Find where the given text appears and provide that cell's center as [X, Y] coordinate. 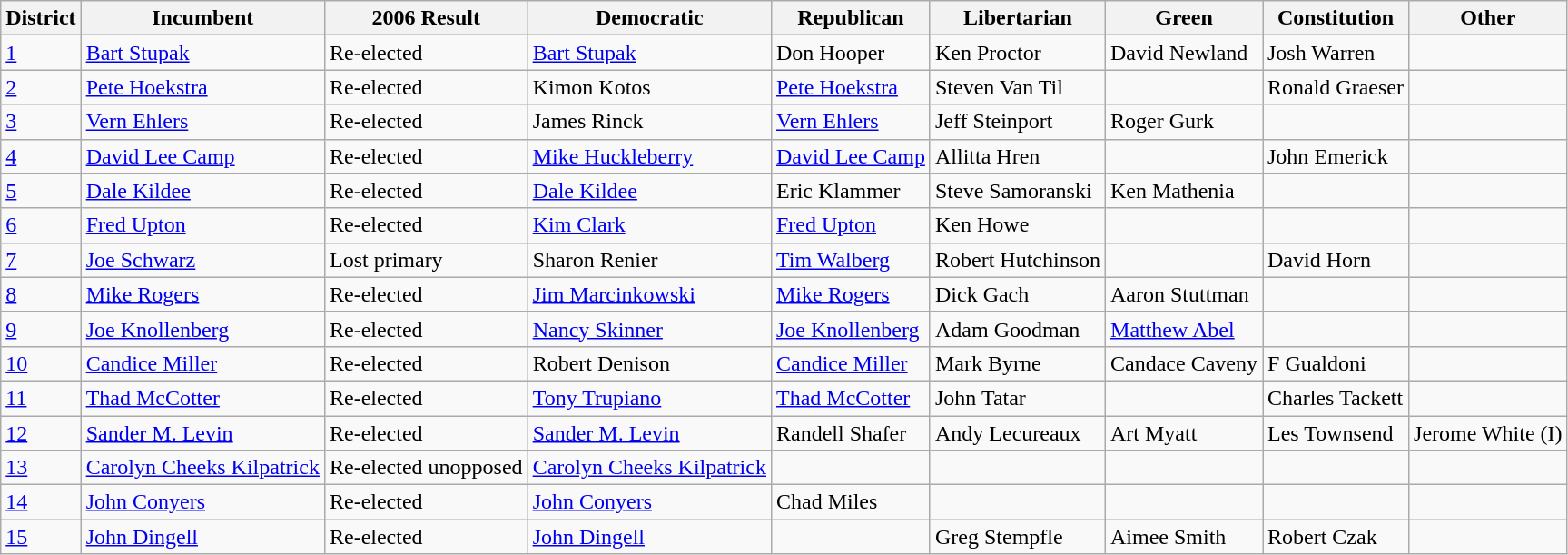
Mark Byrne [1017, 363]
Robert Denison [649, 363]
Joe Schwarz [202, 260]
Don Hooper [850, 53]
Steve Samoranski [1017, 191]
David Newland [1184, 53]
12 [41, 433]
Jerome White (I) [1489, 433]
Eric Klammer [850, 191]
6 [41, 225]
District [41, 18]
Randell Shafer [850, 433]
Matthew Abel [1184, 329]
Green [1184, 18]
Lost primary [426, 260]
Roger Gurk [1184, 122]
Ken Howe [1017, 225]
Robert Hutchinson [1017, 260]
David Horn [1335, 260]
3 [41, 122]
John Emerick [1335, 156]
Greg Stempfle [1017, 537]
Josh Warren [1335, 53]
Aimee Smith [1184, 537]
9 [41, 329]
Other [1489, 18]
F Gualdoni [1335, 363]
Steven Van Til [1017, 87]
Nancy Skinner [649, 329]
Adam Goodman [1017, 329]
Tim Walberg [850, 260]
5 [41, 191]
Sharon Renier [649, 260]
James Rinck [649, 122]
Charles Tackett [1335, 398]
4 [41, 156]
14 [41, 502]
Les Townsend [1335, 433]
Constitution [1335, 18]
Robert Czak [1335, 537]
10 [41, 363]
11 [41, 398]
Republican [850, 18]
Tony Trupiano [649, 398]
13 [41, 468]
Candace Caveny [1184, 363]
Re-elected unopposed [426, 468]
15 [41, 537]
Jim Marcinkowski [649, 294]
Democratic [649, 18]
Dick Gach [1017, 294]
Libertarian [1017, 18]
Kimon Kotos [649, 87]
Ken Mathenia [1184, 191]
Art Myatt [1184, 433]
Jeff Steinport [1017, 122]
Mike Huckleberry [649, 156]
Ronald Graeser [1335, 87]
1 [41, 53]
2006 Result [426, 18]
Chad Miles [850, 502]
8 [41, 294]
John Tatar [1017, 398]
Incumbent [202, 18]
Ken Proctor [1017, 53]
Andy Lecureaux [1017, 433]
2 [41, 87]
Allitta Hren [1017, 156]
Aaron Stuttman [1184, 294]
Kim Clark [649, 225]
7 [41, 260]
